Identify which cell holds the provided text, then report its [X, Y] central coordinate. 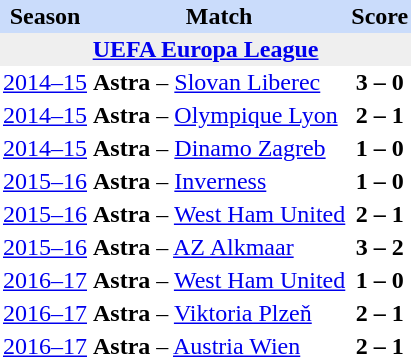
Astra – Slovan Liberec [219, 82]
Astra – Dinamo Zagreb [219, 148]
Score [380, 16]
3 – 0 [380, 82]
3 – 2 [380, 248]
Match [219, 16]
Astra – Inverness [219, 182]
Season [45, 16]
UEFA Europa League [206, 50]
Astra – AZ Alkmaar [219, 248]
Astra – Olympique Lyon [219, 116]
Astra – Viktoria Plzeň [219, 314]
